Extract the [x, y] coordinate from the center of the cell holding the provided text.  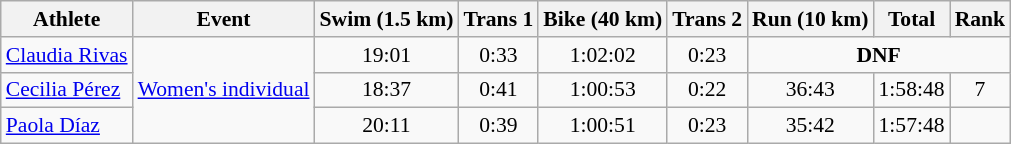
1:00:51 [602, 126]
Athlete [67, 19]
Women's individual [224, 90]
Cecilia Pérez [67, 90]
DNF [878, 55]
1:02:02 [602, 55]
Event [224, 19]
Swim (1.5 km) [387, 19]
0:33 [498, 55]
1:00:53 [602, 90]
Total [912, 19]
Run (10 km) [810, 19]
7 [980, 90]
19:01 [387, 55]
1:57:48 [912, 126]
Trans 2 [707, 19]
Bike (40 km) [602, 19]
Rank [980, 19]
0:39 [498, 126]
18:37 [387, 90]
20:11 [387, 126]
Trans 1 [498, 19]
Claudia Rivas [67, 55]
35:42 [810, 126]
Paola Díaz [67, 126]
1:58:48 [912, 90]
36:43 [810, 90]
0:22 [707, 90]
0:41 [498, 90]
